Extract the (X, Y) coordinate from the center of the cell holding the provided text.  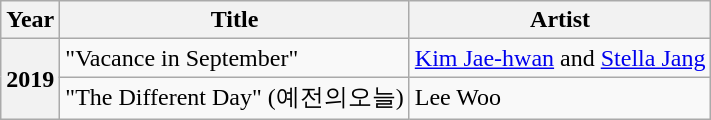
Lee Woo (560, 98)
Title (234, 20)
Year (30, 20)
Artist (560, 20)
Kim Jae-hwan and Stella Jang (560, 58)
"The Different Day" (예전의오늘) (234, 98)
"Vacance in September" (234, 58)
2019 (30, 80)
